Return the [X, Y] coordinate for the center point of the cell that contains the specified text.  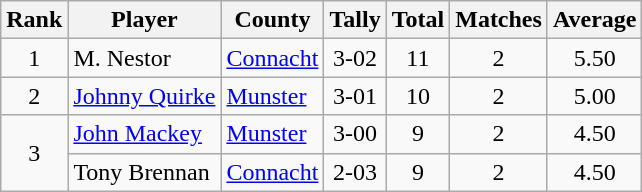
M. Nestor [144, 58]
1 [34, 58]
5.00 [594, 96]
Johnny Quirke [144, 96]
Rank [34, 20]
Average [594, 20]
Total [418, 20]
11 [418, 58]
10 [418, 96]
Tally [355, 20]
3 [34, 153]
Tony Brennan [144, 172]
John Mackey [144, 134]
3-01 [355, 96]
Player [144, 20]
3-02 [355, 58]
Matches [499, 20]
3-00 [355, 134]
County [272, 20]
2-03 [355, 172]
5.50 [594, 58]
